Pinpoint the cell where the given text exists, returning its (X, Y) midpoint coordinate. 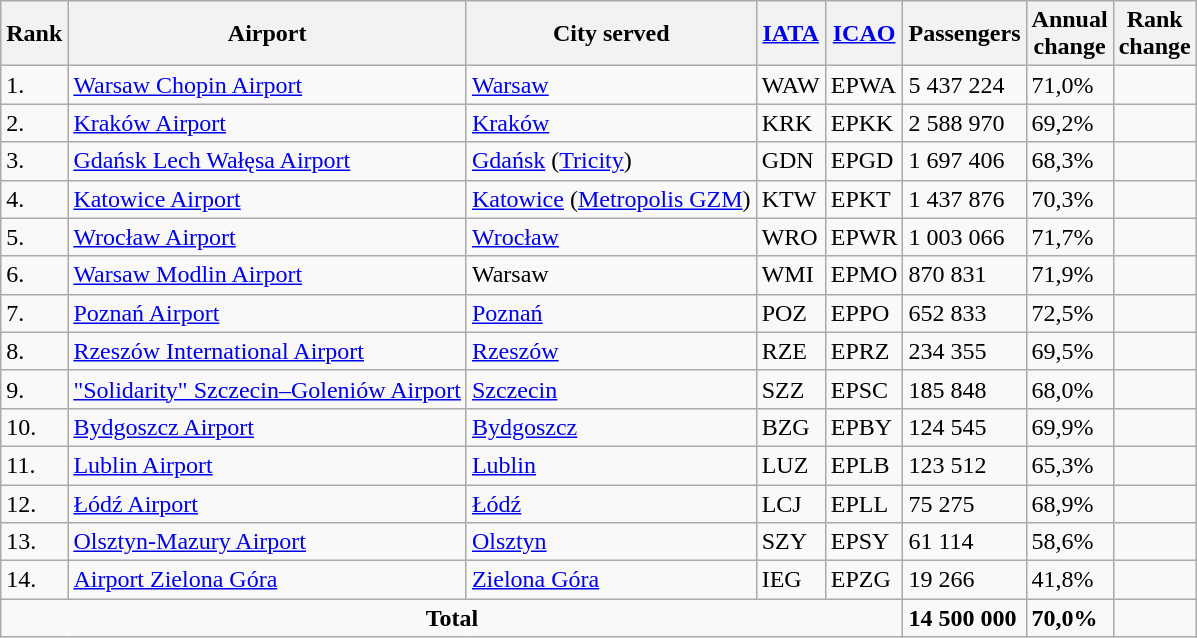
7. (34, 313)
EPBY (864, 427)
13. (34, 542)
KTW (790, 199)
Katowice Airport (268, 199)
71,0% (1070, 85)
Lublin Airport (268, 465)
1. (34, 85)
SZZ (790, 389)
POZ (790, 313)
41,8% (1070, 580)
123 512 (964, 465)
EPSY (864, 542)
75 275 (964, 503)
1 437 876 (964, 199)
Łódź (611, 503)
3. (34, 161)
Annualchange (1070, 34)
71,7% (1070, 237)
IATA (790, 34)
71,9% (1070, 275)
1 003 066 (964, 237)
EPLB (864, 465)
"Solidarity" Szczecin–Goleniów Airport (268, 389)
WRO (790, 237)
124 545 (964, 427)
LCJ (790, 503)
WAW (790, 85)
Bydgoszcz Airport (268, 427)
Olsztyn-Mazury Airport (268, 542)
Passengers (964, 34)
69,5% (1070, 351)
LUZ (790, 465)
11. (34, 465)
5. (34, 237)
Total (452, 618)
Kraków Airport (268, 123)
BZG (790, 427)
Kraków (611, 123)
EPZG (864, 580)
WMI (790, 275)
Olsztyn (611, 542)
12. (34, 503)
58,6% (1070, 542)
RZE (790, 351)
IEG (790, 580)
14. (34, 580)
Rzeszów (611, 351)
70,0% (1070, 618)
4. (34, 199)
Rankchange (1154, 34)
19 266 (964, 580)
185 848 (964, 389)
EPGD (864, 161)
Szczecin (611, 389)
GDN (790, 161)
Rzeszów International Airport (268, 351)
69,2% (1070, 123)
EPSC (864, 389)
EPKK (864, 123)
Warsaw Chopin Airport (268, 85)
EPLL (864, 503)
Lublin (611, 465)
72,5% (1070, 313)
Gdańsk (Tricity) (611, 161)
EPWR (864, 237)
EPRZ (864, 351)
68,9% (1070, 503)
Łódź Airport (268, 503)
Zielona Góra (611, 580)
KRK (790, 123)
Airport Zielona Góra (268, 580)
EPPO (864, 313)
Bydgoszcz (611, 427)
ICAO (864, 34)
Gdańsk Lech Wałęsa Airport (268, 161)
EPMO (864, 275)
Wrocław Airport (268, 237)
SZY (790, 542)
14 500 000 (964, 618)
Poznań (611, 313)
652 833 (964, 313)
2 588 970 (964, 123)
234 355 (964, 351)
Katowice (Metropolis GZM) (611, 199)
68,0% (1070, 389)
Wrocław (611, 237)
9. (34, 389)
City served (611, 34)
Rank (34, 34)
Poznań Airport (268, 313)
69,9% (1070, 427)
5 437 224 (964, 85)
10. (34, 427)
EPKT (864, 199)
61 114 (964, 542)
68,3% (1070, 161)
65,3% (1070, 465)
6. (34, 275)
2. (34, 123)
70,3% (1070, 199)
870 831 (964, 275)
1 697 406 (964, 161)
Airport (268, 34)
Warsaw Modlin Airport (268, 275)
EPWA (864, 85)
8. (34, 351)
